For the text-containing cell, return its midpoint in (X, Y) coordinate format. 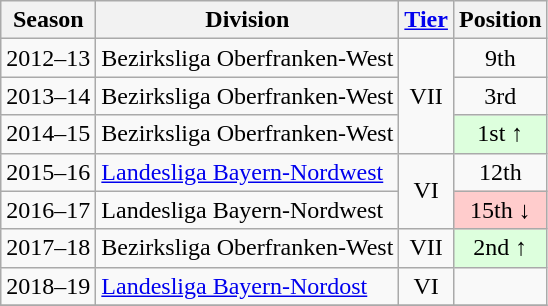
2nd ↑ (500, 248)
Division (248, 20)
Landesliga Bayern-Nordost (248, 286)
Tier (426, 20)
2012–13 (48, 58)
2017–18 (48, 248)
15th ↓ (500, 210)
2016–17 (48, 210)
Position (500, 20)
1st ↑ (500, 134)
2015–16 (48, 172)
12th (500, 172)
3rd (500, 96)
2014–15 (48, 134)
2018–19 (48, 286)
Season (48, 20)
2013–14 (48, 96)
9th (500, 58)
